Determine the (X, Y) coordinate at the center of the cell enclosing the given text.  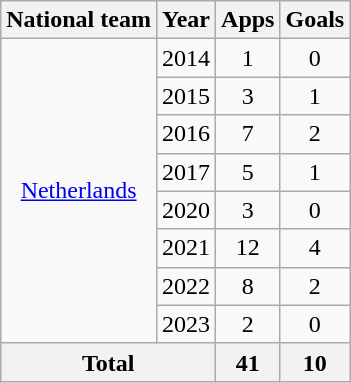
2021 (186, 248)
2020 (186, 210)
5 (248, 172)
2015 (186, 96)
2014 (186, 58)
2023 (186, 324)
National team (79, 20)
Netherlands (79, 191)
7 (248, 134)
2016 (186, 134)
2022 (186, 286)
2017 (186, 172)
41 (248, 362)
Goals (315, 20)
Total (108, 362)
10 (315, 362)
Apps (248, 20)
4 (315, 248)
Year (186, 20)
12 (248, 248)
8 (248, 286)
